Output the [X, Y] coordinate of the center of the cell containing the given text.  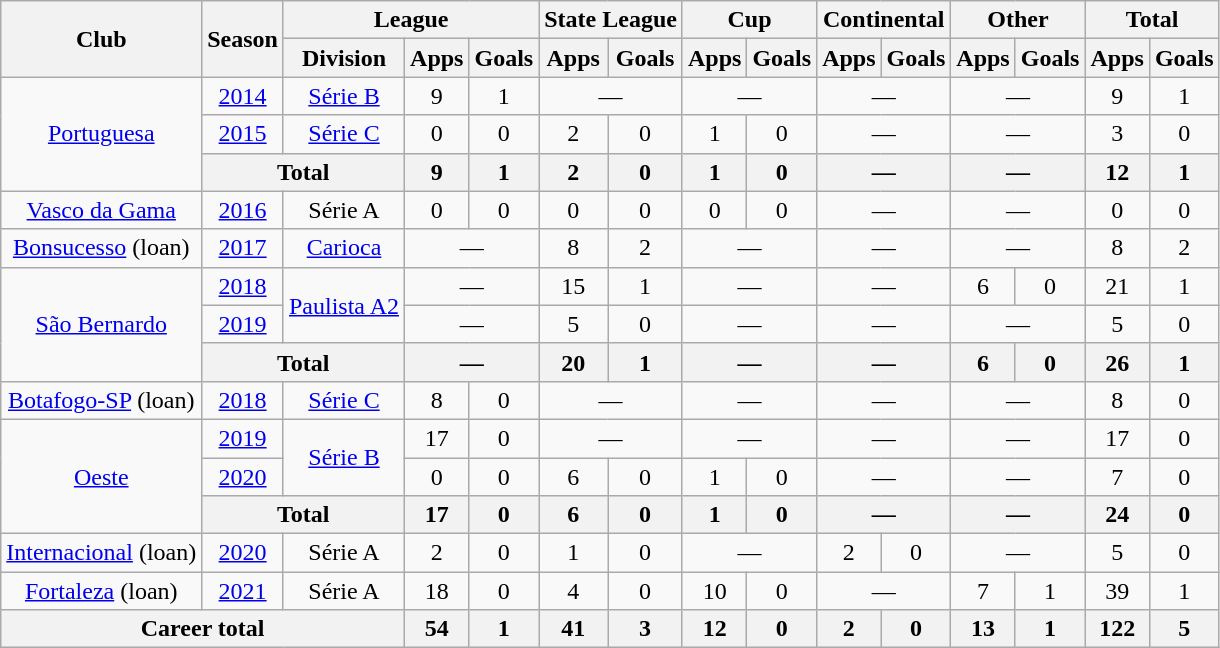
Carioca [344, 248]
State League [611, 20]
Vasco da Gama [102, 210]
10 [714, 591]
2014 [243, 96]
Bonsucesso (loan) [102, 248]
Paulista A2 [344, 305]
Season [243, 39]
Continental [884, 20]
Portuguesa [102, 134]
2016 [243, 210]
41 [574, 629]
Oeste [102, 476]
122 [1117, 629]
League [410, 20]
26 [1117, 362]
Division [344, 58]
2015 [243, 134]
2021 [243, 591]
20 [574, 362]
São Bernardo [102, 324]
13 [983, 629]
Career total [203, 629]
Cup [749, 20]
39 [1117, 591]
54 [437, 629]
18 [437, 591]
Fortaleza (loan) [102, 591]
15 [574, 286]
24 [1117, 515]
4 [574, 591]
Other [1018, 20]
Club [102, 39]
2017 [243, 248]
Botafogo-SP (loan) [102, 400]
21 [1117, 286]
Internacional (loan) [102, 553]
